Return the [x, y] coordinate for the center point of the cell that contains the specified text.  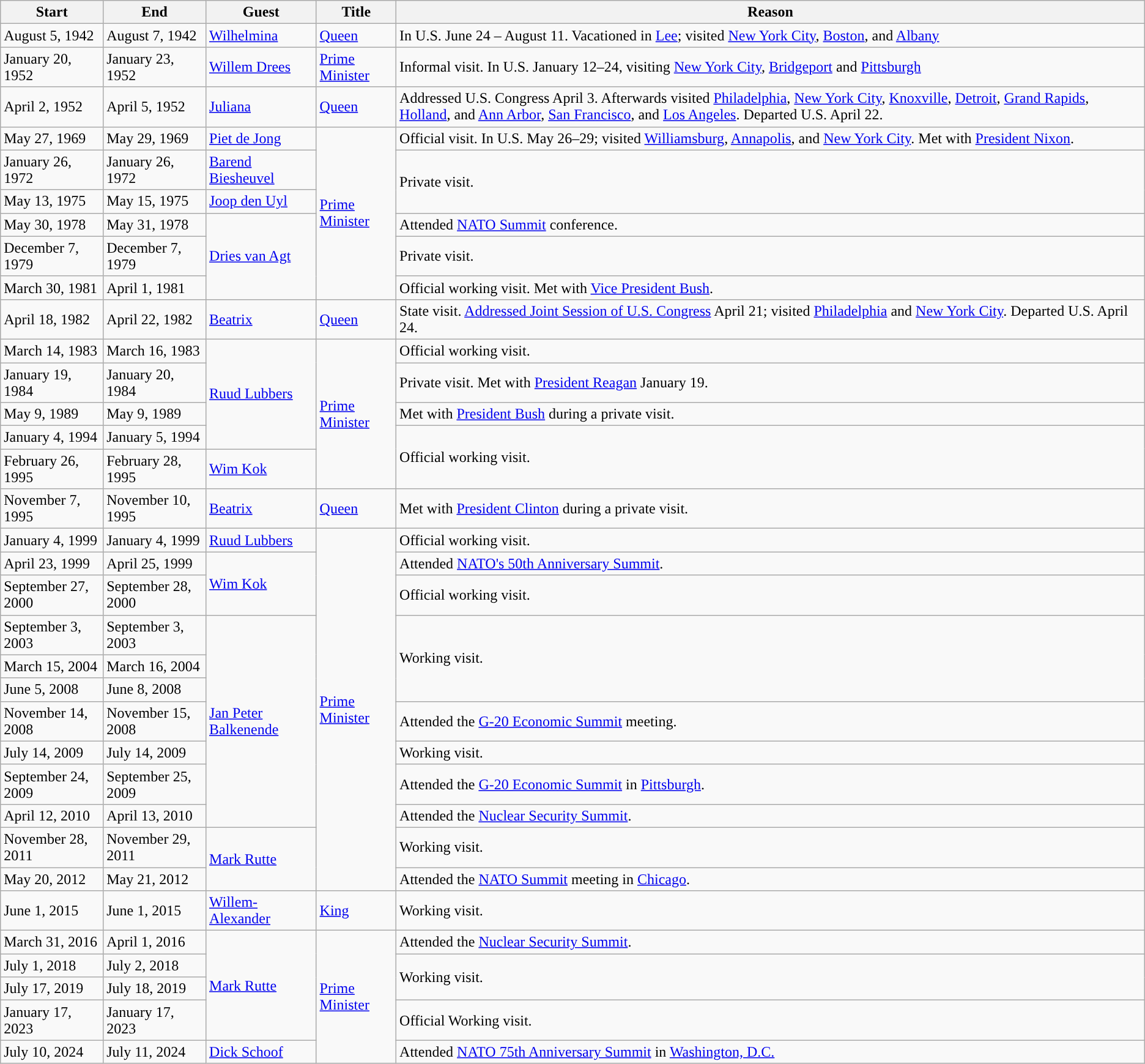
Attended NATO's 50th Anniversary Summit. [771, 564]
September 27, 2000 [52, 595]
Piet de Jong [262, 138]
March 31, 2016 [52, 942]
November 29, 2011 [155, 847]
Attended NATO 75th Anniversary Summit in Washington, D.C. [771, 1052]
April 22, 1982 [155, 319]
April 12, 2010 [52, 816]
November 15, 2008 [155, 721]
May 20, 2012 [52, 879]
Willem Drees [262, 67]
In U.S. June 24 – August 11. Vacationed in Lee; visited New York City, Boston, and Albany [771, 35]
Dries van Agt [262, 256]
Met with President Clinton during a private visit. [771, 509]
Start [52, 12]
Private visit. Met with President Reagan January 19. [771, 382]
April 5, 1952 [155, 106]
May 27, 1969 [52, 138]
March 14, 1983 [52, 351]
Attended the G-20 Economic Summit in Pittsburgh. [771, 784]
Attended the NATO Summit meeting in Chicago. [771, 879]
July 18, 2019 [155, 989]
Jan Peter Balkenende [262, 721]
Official visit. In U.S. May 26–29; visited Williamsburg, Annapolis, and New York City. Met with President Nixon. [771, 138]
Informal visit. In U.S. January 12–24, visiting New York City, Bridgeport and Pittsburgh [771, 67]
June 5, 2008 [52, 690]
April 23, 1999 [52, 564]
November 10, 1995 [155, 509]
Juliana [262, 106]
February 28, 1995 [155, 469]
April 13, 2010 [155, 816]
January 5, 1994 [155, 437]
May 13, 1975 [52, 201]
March 30, 1981 [52, 288]
September 24, 2009 [52, 784]
January 20, 1952 [52, 67]
Official Working visit. [771, 1021]
November 14, 2008 [52, 721]
July 1, 2018 [52, 965]
April 25, 1999 [155, 564]
July 10, 2024 [52, 1052]
May 21, 2012 [155, 879]
March 16, 1983 [155, 351]
June 8, 2008 [155, 690]
September 28, 2000 [155, 595]
July 11, 2024 [155, 1052]
Dick Schoof [262, 1052]
March 16, 2004 [155, 666]
May 29, 1969 [155, 138]
Joop den Uyl [262, 201]
April 18, 1982 [52, 319]
January 4, 1994 [52, 437]
November 28, 2011 [52, 847]
August 5, 1942 [52, 35]
April 2, 1952 [52, 106]
August 7, 1942 [155, 35]
Willem-Alexander [262, 910]
Barend Biesheuvel [262, 170]
State visit. Addressed Joint Session of U.S. Congress April 21; visited Philadelphia and New York City. Departed U.S. April 24. [771, 319]
May 15, 1975 [155, 201]
April 1, 2016 [155, 942]
End [155, 12]
Official working visit. Met with Vice President Bush. [771, 288]
Reason [771, 12]
July 2, 2018 [155, 965]
April 1, 1981 [155, 288]
Attended the G-20 Economic Summit meeting. [771, 721]
Wilhelmina [262, 35]
Guest [262, 12]
January 20, 1984 [155, 382]
March 15, 2004 [52, 666]
February 26, 1995 [52, 469]
Attended NATO Summit conference. [771, 225]
Met with President Bush during a private visit. [771, 414]
King [356, 910]
Title [356, 12]
November 7, 1995 [52, 509]
May 30, 1978 [52, 225]
January 23, 1952 [155, 67]
September 25, 2009 [155, 784]
July 17, 2019 [52, 989]
May 31, 1978 [155, 225]
January 19, 1984 [52, 382]
